Capture the cell that displays the provided text and extract its (x, y) central coordinate. 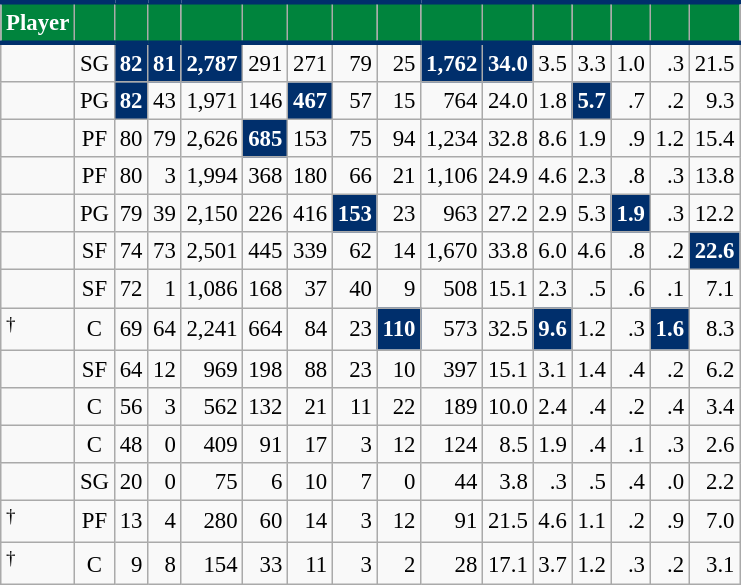
2,787 (212, 62)
1,106 (452, 176)
20 (130, 482)
32.8 (508, 139)
573 (452, 329)
2.6 (714, 444)
9.3 (714, 101)
44 (452, 482)
62 (354, 251)
280 (212, 521)
2,626 (212, 139)
37 (310, 289)
8.3 (714, 329)
226 (266, 214)
24.0 (508, 101)
963 (452, 214)
9.6 (552, 329)
17.1 (508, 563)
1.4 (592, 369)
3.4 (714, 406)
1,086 (212, 289)
27.2 (508, 214)
15 (399, 101)
2.2 (714, 482)
562 (212, 406)
2 (399, 563)
291 (266, 62)
2.9 (552, 214)
24.9 (508, 176)
2,150 (212, 214)
339 (310, 251)
2,241 (212, 329)
8 (164, 563)
664 (266, 329)
28 (452, 563)
1,971 (212, 101)
33.8 (508, 251)
.0 (670, 482)
508 (452, 289)
8.6 (552, 139)
72 (130, 289)
56 (130, 406)
5.7 (592, 101)
397 (452, 369)
1,762 (452, 62)
.7 (630, 101)
48 (130, 444)
271 (310, 62)
6 (266, 482)
1.0 (630, 62)
34.0 (508, 62)
467 (310, 101)
25 (399, 62)
22.6 (714, 251)
7.0 (714, 521)
3.7 (552, 563)
73 (164, 251)
.6 (630, 289)
7.1 (714, 289)
22 (399, 406)
416 (310, 214)
180 (310, 176)
3.5 (552, 62)
168 (266, 289)
110 (399, 329)
33 (266, 563)
40 (354, 289)
1.1 (592, 521)
84 (310, 329)
15.4 (714, 139)
6.0 (552, 251)
57 (354, 101)
4 (164, 521)
198 (266, 369)
Player (38, 22)
12.2 (714, 214)
13.8 (714, 176)
32.5 (508, 329)
5.3 (592, 214)
13 (130, 521)
124 (452, 444)
74 (130, 251)
66 (354, 176)
1.8 (552, 101)
409 (212, 444)
2.4 (552, 406)
88 (310, 369)
7 (354, 482)
3.3 (592, 62)
69 (130, 329)
685 (266, 139)
1,994 (212, 176)
969 (212, 369)
1,234 (452, 139)
189 (452, 406)
60 (266, 521)
1.6 (670, 329)
3.8 (508, 482)
1,670 (452, 251)
132 (266, 406)
39 (164, 214)
6.2 (714, 369)
445 (266, 251)
43 (164, 101)
10.0 (508, 406)
368 (266, 176)
154 (212, 563)
94 (399, 139)
17 (310, 444)
8.5 (508, 444)
2,501 (212, 251)
81 (164, 62)
764 (452, 101)
1 (164, 289)
146 (266, 101)
